Find where the given text appears and provide that cell's center as (x, y) coordinate. 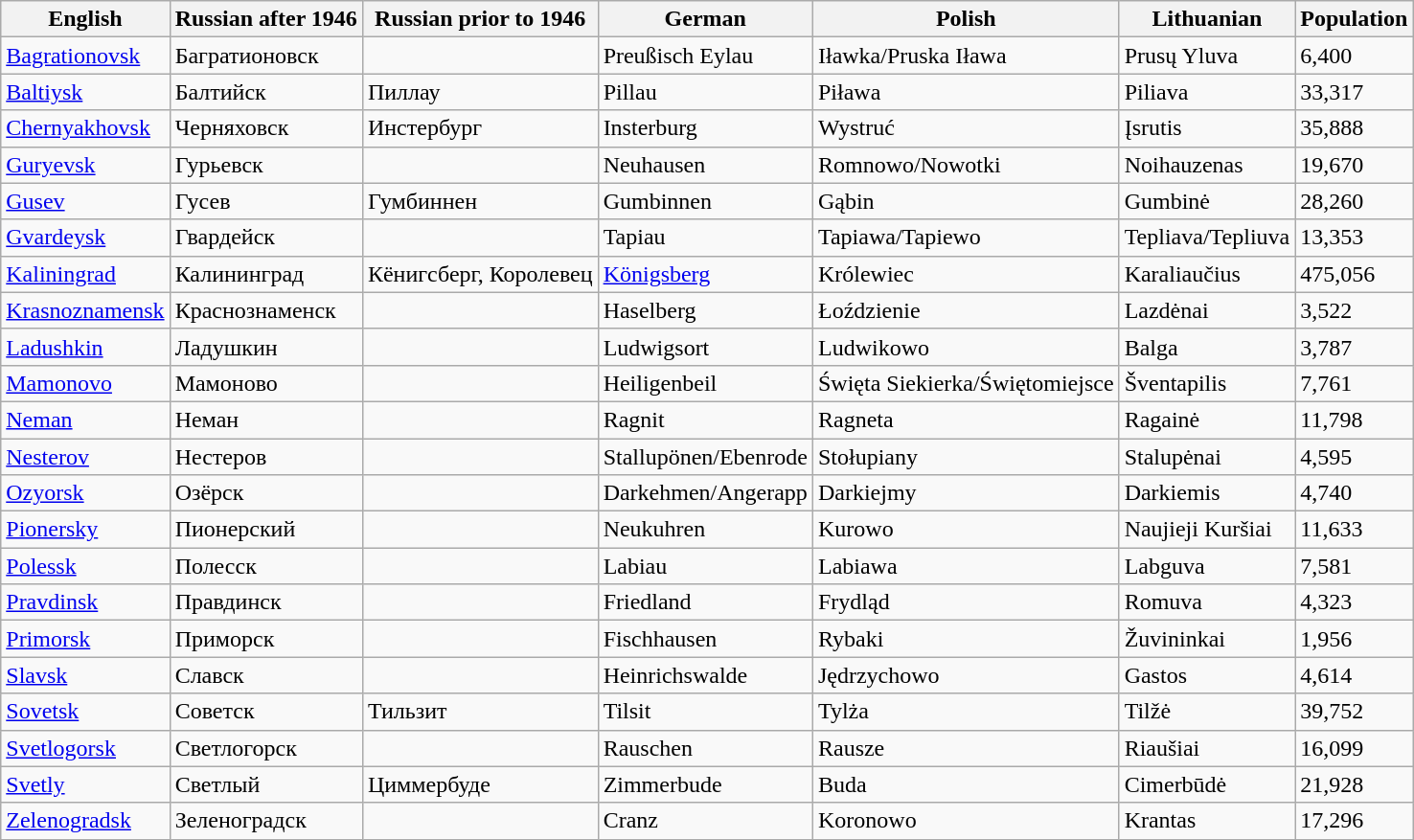
Gastos (1207, 675)
Polish (966, 19)
Tapiau (705, 238)
Советск (266, 712)
Chernyakhovsk (85, 128)
Ludwikowo (966, 347)
Правдинск (266, 602)
Guryevsk (85, 165)
Karaliaučius (1207, 274)
Balga (1207, 347)
Primorsk (85, 639)
Haselberg (705, 310)
Зеленоградск (266, 821)
Cimerbūdė (1207, 784)
4,614 (1355, 675)
Rauschen (705, 748)
Краснознаменск (266, 310)
7,761 (1355, 383)
Stallupönen/Ebenrode (705, 457)
Bagrationovsk (85, 56)
Гусев (266, 201)
Riaušiai (1207, 748)
Stołupiany (966, 457)
Königsberg (705, 274)
Мамоново (266, 383)
Russian after 1946 (266, 19)
Инстербург (480, 128)
Kurowo (966, 530)
Ragneta (966, 420)
Славск (266, 675)
Ragnit (705, 420)
Jędrzychowo (966, 675)
Tylża (966, 712)
Darkiejmy (966, 493)
Krantas (1207, 821)
Święta Siekierka/Świętomiejsce (966, 383)
Циммербуде (480, 784)
Гумбиннен (480, 201)
Polessk (85, 566)
4,740 (1355, 493)
Черняховск (266, 128)
Šventapilis (1207, 383)
Heiligenbeil (705, 383)
Балтийск (266, 92)
Rybaki (966, 639)
Gumbinė (1207, 201)
Pravdinsk (85, 602)
Ozyorsk (85, 493)
Žuvininkai (1207, 639)
21,928 (1355, 784)
Neman (85, 420)
Lithuanian (1207, 19)
Iławka/Pruska Iława (966, 56)
Tilsit (705, 712)
Неман (266, 420)
Tapiawa/Tapiewo (966, 238)
Светлый (266, 784)
Population (1355, 19)
Baltiysk (85, 92)
3,522 (1355, 310)
Koronowo (966, 821)
Romnowo/Nowotki (966, 165)
Stalupėnai (1207, 457)
Krasnoznamensk (85, 310)
Пионерский (266, 530)
Piliava (1207, 92)
Darkiemis (1207, 493)
Ladushkin (85, 347)
Lazdėnai (1207, 310)
Piława (966, 92)
Frydląd (966, 602)
Insterburg (705, 128)
11,633 (1355, 530)
Багратионовск (266, 56)
Fischhausen (705, 639)
Svetly (85, 784)
Gusev (85, 201)
Tepliava/Tepliuva (1207, 238)
39,752 (1355, 712)
Friedland (705, 602)
35,888 (1355, 128)
Ладушкин (266, 347)
Neukuhren (705, 530)
Slavsk (85, 675)
Rausze (966, 748)
Prusų Yluva (1207, 56)
Noihauzenas (1207, 165)
Łoździenie (966, 310)
11,798 (1355, 420)
Pionersky (85, 530)
Kaliningrad (85, 274)
3,787 (1355, 347)
4,595 (1355, 457)
Mamonovo (85, 383)
28,260 (1355, 201)
Озёрск (266, 493)
Królewiec (966, 274)
Įsrutis (1207, 128)
Labguva (1207, 566)
Neuhausen (705, 165)
7,581 (1355, 566)
Приморск (266, 639)
Ludwigsort (705, 347)
Gvardeysk (85, 238)
English (85, 19)
Zelenogradsk (85, 821)
Ragainė (1207, 420)
Wystruć (966, 128)
Нестеров (266, 457)
Светлогорск (266, 748)
Labiau (705, 566)
Zimmerbude (705, 784)
17,296 (1355, 821)
Гурьевск (266, 165)
Russian prior to 1946 (480, 19)
Svetlogorsk (85, 748)
Gąbin (966, 201)
Гвардейск (266, 238)
Labiawa (966, 566)
16,099 (1355, 748)
Nesterov (85, 457)
6,400 (1355, 56)
Калининград (266, 274)
Romuva (1207, 602)
Gumbinnen (705, 201)
Sovetsk (85, 712)
Cranz (705, 821)
475,056 (1355, 274)
13,353 (1355, 238)
19,670 (1355, 165)
Naujieji Kuršiai (1207, 530)
Кёнигсберг, Королевец (480, 274)
Пиллау (480, 92)
1,956 (1355, 639)
Heinrichswalde (705, 675)
Darkehmen/Angerapp (705, 493)
Tilžė (1207, 712)
4,323 (1355, 602)
Тильзит (480, 712)
33,317 (1355, 92)
Pillau (705, 92)
Preußisch Eylau (705, 56)
Полесск (266, 566)
Buda (966, 784)
German (705, 19)
